Determine the (X, Y) coordinate at the center of the cell enclosing the given text.  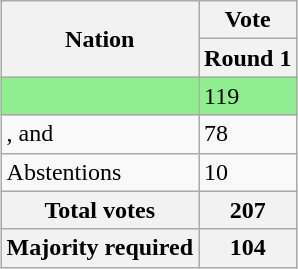
Vote (248, 20)
Majority required (100, 248)
Round 1 (248, 58)
78 (248, 134)
Total votes (100, 210)
Abstentions (100, 172)
104 (248, 248)
, and (100, 134)
119 (248, 96)
207 (248, 210)
Nation (100, 39)
10 (248, 172)
